Provide the [x, y] coordinate of the cell's center where the given text is located.  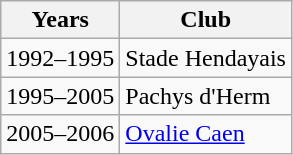
1995–2005 [60, 96]
Stade Hendayais [206, 58]
Years [60, 20]
Club [206, 20]
1992–1995 [60, 58]
2005–2006 [60, 134]
Pachys d'Herm [206, 96]
Ovalie Caen [206, 134]
